Return the (X, Y) coordinate for the center point of the cell that contains the specified text.  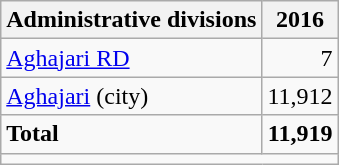
7 (300, 58)
2016 (300, 20)
Aghajari RD (132, 58)
Administrative divisions (132, 20)
Total (132, 134)
11,919 (300, 134)
Aghajari (city) (132, 96)
11,912 (300, 96)
